Identify which cell holds the provided text, then report its [x, y] central coordinate. 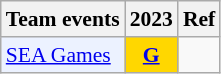
G [152, 55]
2023 [152, 19]
Team events [63, 19]
Ref [199, 19]
SEA Games [63, 55]
